Find where the given text appears and provide that cell's center as (x, y) coordinate. 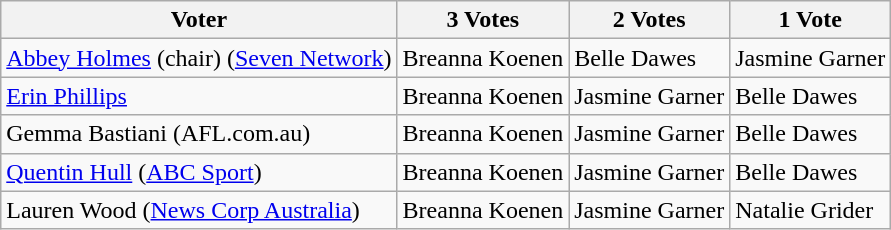
3 Votes (483, 20)
Natalie Grider (810, 210)
Abbey Holmes (chair) (Seven Network) (199, 58)
1 Vote (810, 20)
Gemma Bastiani (AFL.com.au) (199, 134)
Erin Phillips (199, 96)
Lauren Wood (News Corp Australia) (199, 210)
Voter (199, 20)
2 Votes (650, 20)
Quentin Hull (ABC Sport) (199, 172)
